Search for the cell housing the specified text and yield its [x, y] center coordinate. 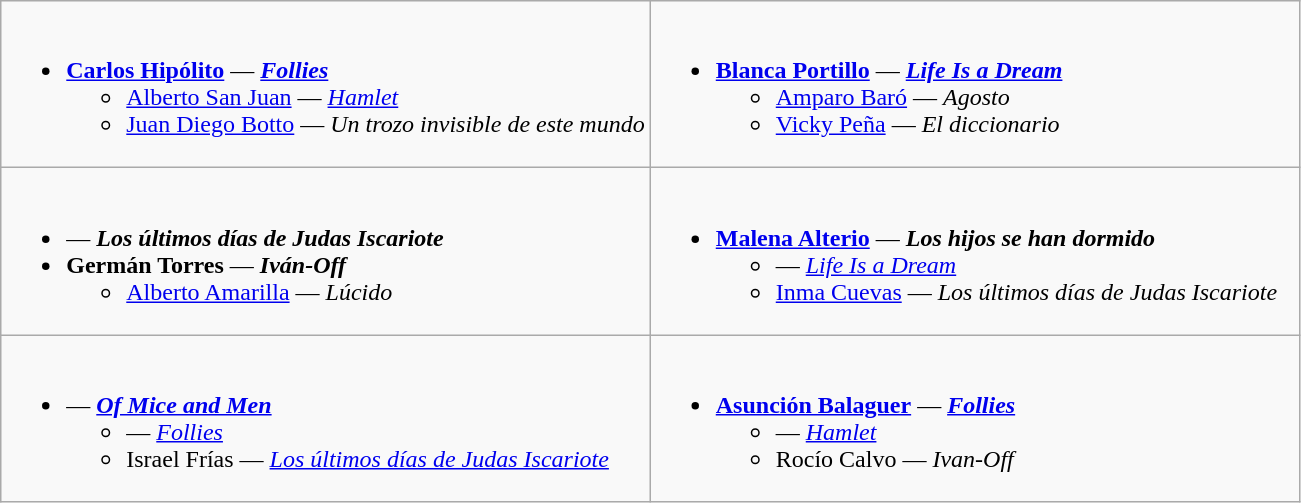
Asunción Balaguer — Follies — HamletRocío Calvo — Ivan-Off [974, 418]
— Los últimos días de Judas IscarioteGermán Torres — Iván-OffAlberto Amarilla — Lúcido [326, 252]
Malena Alterio — Los hijos se han dormido — Life Is a DreamInma Cuevas — Los últimos días de Judas Iscariote [974, 252]
Carlos Hipólito — FolliesAlberto San Juan — HamletJuan Diego Botto — Un trozo invisible de este mundo [326, 84]
Blanca Portillo — Life Is a DreamAmparo Baró — AgostoVicky Peña — El diccionario [974, 84]
— Of Mice and Men — FolliesIsrael Frías — Los últimos días de Judas Iscariote [326, 418]
